Determine the (X, Y) coordinate at the center of the cell enclosing the given text.  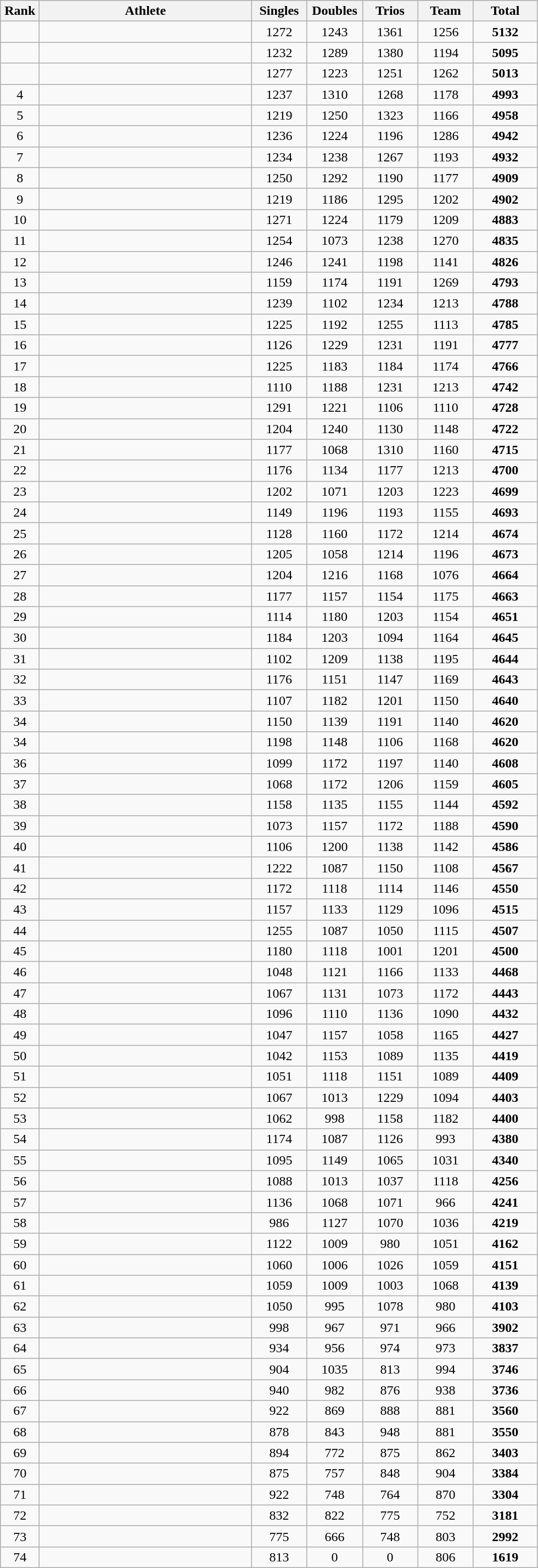
4515 (505, 909)
1200 (335, 847)
4693 (505, 512)
5095 (505, 53)
666 (335, 1536)
1175 (446, 596)
1001 (390, 951)
803 (446, 1536)
4958 (505, 115)
982 (335, 1390)
4883 (505, 220)
56 (20, 1181)
4256 (505, 1181)
14 (20, 304)
4645 (505, 638)
68 (20, 1432)
4664 (505, 575)
4590 (505, 826)
1003 (390, 1286)
4432 (505, 1014)
4468 (505, 972)
36 (20, 763)
4592 (505, 805)
4993 (505, 94)
4443 (505, 993)
1035 (335, 1369)
21 (20, 450)
1113 (446, 324)
38 (20, 805)
1232 (279, 53)
1139 (335, 721)
5132 (505, 32)
4835 (505, 240)
1222 (279, 867)
764 (390, 1494)
9 (20, 199)
1141 (446, 262)
1254 (279, 240)
30 (20, 638)
4700 (505, 471)
61 (20, 1286)
938 (446, 1390)
Athlete (145, 11)
4139 (505, 1286)
967 (335, 1328)
29 (20, 617)
1205 (279, 554)
1178 (446, 94)
878 (279, 1432)
13 (20, 283)
1131 (335, 993)
1147 (390, 680)
3736 (505, 1390)
37 (20, 784)
1099 (279, 763)
48 (20, 1014)
4550 (505, 888)
848 (390, 1474)
1272 (279, 32)
1026 (390, 1264)
51 (20, 1077)
1130 (390, 429)
5013 (505, 74)
869 (335, 1411)
1031 (446, 1160)
1197 (390, 763)
752 (446, 1515)
1269 (446, 283)
934 (279, 1348)
4640 (505, 701)
4419 (505, 1056)
7 (20, 157)
4380 (505, 1139)
39 (20, 826)
4427 (505, 1035)
1216 (335, 575)
69 (20, 1453)
3746 (505, 1369)
4728 (505, 408)
1323 (390, 115)
1237 (279, 94)
2992 (505, 1536)
1144 (446, 805)
4643 (505, 680)
50 (20, 1056)
876 (390, 1390)
1134 (335, 471)
940 (279, 1390)
70 (20, 1474)
1267 (390, 157)
1006 (335, 1264)
22 (20, 471)
1036 (446, 1223)
772 (335, 1453)
18 (20, 387)
1361 (390, 32)
870 (446, 1494)
47 (20, 993)
1127 (335, 1223)
23 (20, 491)
33 (20, 701)
806 (446, 1557)
1169 (446, 680)
971 (390, 1328)
66 (20, 1390)
1070 (390, 1223)
1246 (279, 262)
28 (20, 596)
4793 (505, 283)
Total (505, 11)
53 (20, 1118)
4400 (505, 1118)
1062 (279, 1118)
1270 (446, 240)
1239 (279, 304)
1291 (279, 408)
67 (20, 1411)
4 (20, 94)
1060 (279, 1264)
4507 (505, 931)
4219 (505, 1223)
6 (20, 136)
1146 (446, 888)
1186 (335, 199)
1108 (446, 867)
4788 (505, 304)
4567 (505, 867)
1165 (446, 1035)
26 (20, 554)
4674 (505, 533)
4722 (505, 429)
40 (20, 847)
41 (20, 867)
1121 (335, 972)
4162 (505, 1244)
52 (20, 1097)
1206 (390, 784)
995 (335, 1307)
15 (20, 324)
1286 (446, 136)
894 (279, 1453)
46 (20, 972)
974 (390, 1348)
1262 (446, 74)
3902 (505, 1328)
4663 (505, 596)
45 (20, 951)
4932 (505, 157)
4826 (505, 262)
63 (20, 1328)
58 (20, 1223)
3560 (505, 1411)
4651 (505, 617)
4586 (505, 847)
843 (335, 1432)
994 (446, 1369)
4777 (505, 345)
3550 (505, 1432)
1129 (390, 909)
74 (20, 1557)
64 (20, 1348)
986 (279, 1223)
1268 (390, 94)
1194 (446, 53)
1153 (335, 1056)
1115 (446, 931)
1256 (446, 32)
1271 (279, 220)
832 (279, 1515)
4103 (505, 1307)
17 (20, 366)
973 (446, 1348)
3181 (505, 1515)
71 (20, 1494)
4644 (505, 659)
1107 (279, 701)
Team (446, 11)
4785 (505, 324)
4500 (505, 951)
54 (20, 1139)
1192 (335, 324)
4909 (505, 178)
1076 (446, 575)
822 (335, 1515)
31 (20, 659)
956 (335, 1348)
27 (20, 575)
Trios (390, 11)
4403 (505, 1097)
888 (390, 1411)
4409 (505, 1077)
757 (335, 1474)
4742 (505, 387)
10 (20, 220)
4608 (505, 763)
73 (20, 1536)
3403 (505, 1453)
4605 (505, 784)
4715 (505, 450)
62 (20, 1307)
4151 (505, 1264)
1240 (335, 429)
1277 (279, 74)
1380 (390, 53)
42 (20, 888)
3837 (505, 1348)
59 (20, 1244)
1179 (390, 220)
44 (20, 931)
1065 (390, 1160)
1221 (335, 408)
1142 (446, 847)
12 (20, 262)
1088 (279, 1181)
4241 (505, 1202)
20 (20, 429)
1090 (446, 1014)
57 (20, 1202)
Rank (20, 11)
1122 (279, 1244)
65 (20, 1369)
3304 (505, 1494)
1128 (279, 533)
16 (20, 345)
948 (390, 1432)
1292 (335, 178)
25 (20, 533)
1195 (446, 659)
4902 (505, 199)
24 (20, 512)
1078 (390, 1307)
1190 (390, 178)
4766 (505, 366)
4673 (505, 554)
43 (20, 909)
1037 (390, 1181)
1042 (279, 1056)
1047 (279, 1035)
862 (446, 1453)
11 (20, 240)
1295 (390, 199)
1048 (279, 972)
72 (20, 1515)
5 (20, 115)
1164 (446, 638)
32 (20, 680)
993 (446, 1139)
1183 (335, 366)
1619 (505, 1557)
60 (20, 1264)
4340 (505, 1160)
1095 (279, 1160)
55 (20, 1160)
4699 (505, 491)
49 (20, 1035)
1236 (279, 136)
8 (20, 178)
Doubles (335, 11)
1251 (390, 74)
1243 (335, 32)
4942 (505, 136)
Singles (279, 11)
3384 (505, 1474)
1241 (335, 262)
1289 (335, 53)
19 (20, 408)
